Return [X, Y] of the center of cell containing provided text 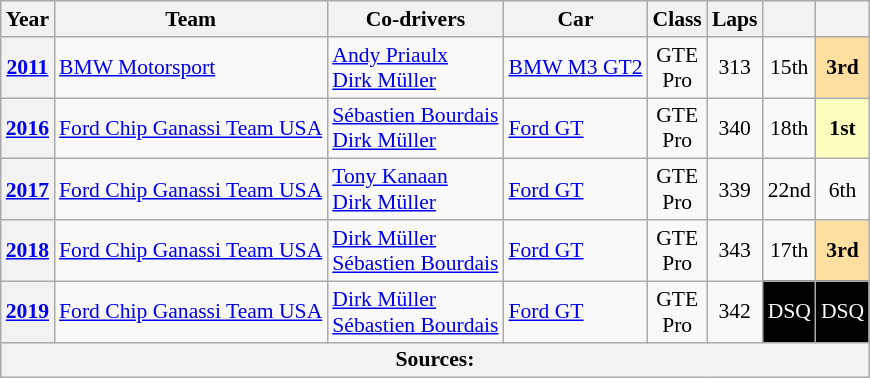
2018 [28, 250]
Sébastien Bourdais Dirk Müller [415, 128]
BMW Motorsport [190, 68]
342 [735, 312]
343 [735, 250]
313 [735, 68]
17th [790, 250]
Class [678, 19]
Andy Priaulx Dirk Müller [415, 68]
1st [842, 128]
Laps [735, 19]
15th [790, 68]
Car [575, 19]
2016 [28, 128]
Tony Kanaan Dirk Müller [415, 190]
6th [842, 190]
Team [190, 19]
BMW M3 GT2 [575, 68]
18th [790, 128]
2011 [28, 68]
22nd [790, 190]
Sources: [435, 360]
339 [735, 190]
2017 [28, 190]
340 [735, 128]
2019 [28, 312]
Co-drivers [415, 19]
Year [28, 19]
